Pinpoint the cell where the given text exists, returning its [X, Y] midpoint coordinate. 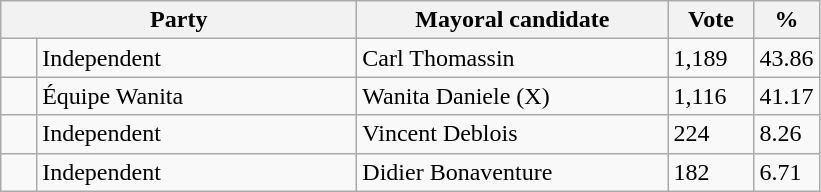
Wanita Daniele (X) [512, 96]
Équipe Wanita [197, 96]
% [786, 20]
Carl Thomassin [512, 58]
Vincent Deblois [512, 134]
1,189 [711, 58]
43.86 [786, 58]
Mayoral candidate [512, 20]
8.26 [786, 134]
Party [179, 20]
41.17 [786, 96]
182 [711, 172]
224 [711, 134]
Didier Bonaventure [512, 172]
1,116 [711, 96]
6.71 [786, 172]
Vote [711, 20]
